Detect which cell encompasses the target text, then output its (x, y) center coordinate. 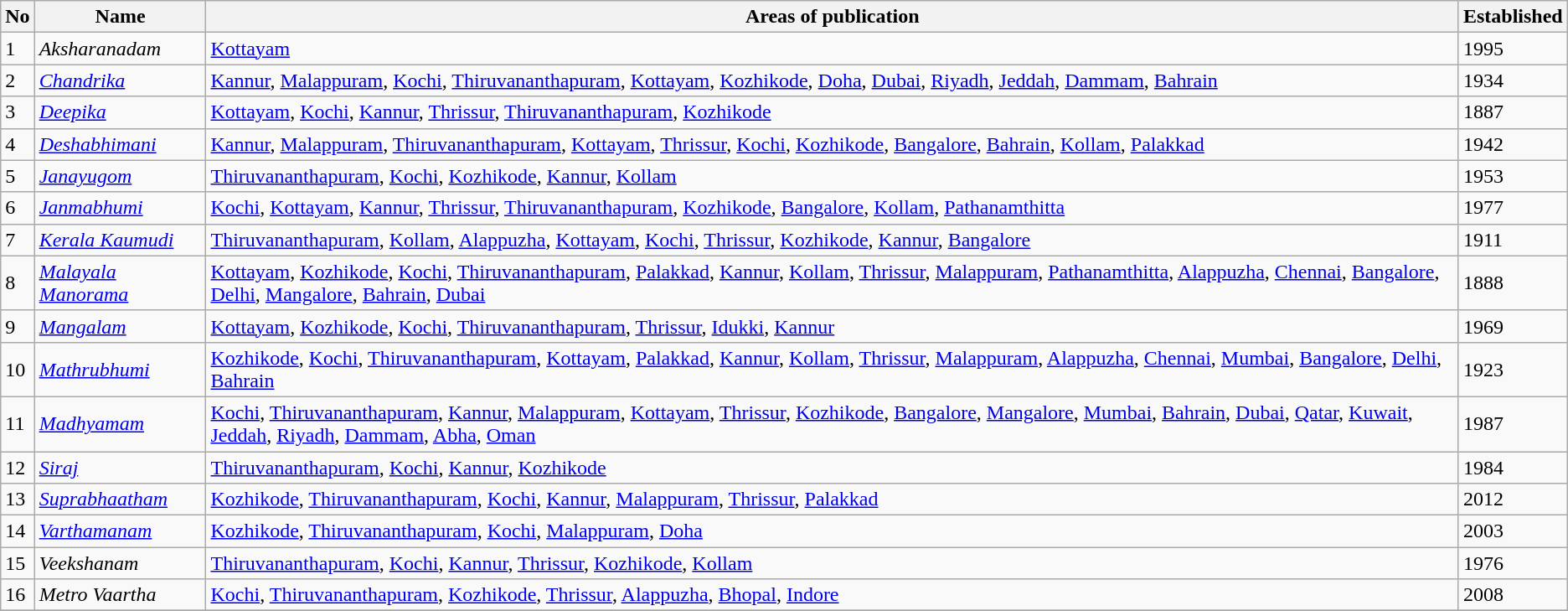
2 (18, 80)
1 (18, 49)
10 (18, 369)
1942 (1513, 144)
2008 (1513, 595)
Janmabhumi (121, 208)
No (18, 17)
7 (18, 240)
Aksharanadam (121, 49)
Kottayam, Kozhikode, Kochi, Thiruvananthapuram, Thrissur, Idukki, Kannur (833, 326)
2012 (1513, 500)
Areas of publication (833, 17)
Chandrika (121, 80)
Name (121, 17)
Janayugom (121, 176)
11 (18, 424)
3 (18, 112)
Kochi, Kottayam, Kannur, Thrissur, Thiruvananthapuram, Kozhikode, Bangalore, Kollam, Pathanamthitta (833, 208)
Kottayam (833, 49)
Varthamanam (121, 531)
Kozhikode, Kochi, Thiruvananthapuram, Kottayam, Palakkad, Kannur, Kollam, Thrissur, Malappuram, Alappuzha, Chennai, Mumbai, Bangalore, Delhi, Bahrain (833, 369)
6 (18, 208)
8 (18, 283)
Mathrubhumi (121, 369)
Thiruvananthapuram, Kochi, Kozhikode, Kannur, Kollam (833, 176)
13 (18, 500)
1923 (1513, 369)
Deshabhimani (121, 144)
1934 (1513, 80)
12 (18, 467)
Deepika (121, 112)
16 (18, 595)
5 (18, 176)
Kannur, Malappuram, Kochi, Thiruvananthapuram, Kottayam, Kozhikode, Doha, Dubai, Riyadh, Jeddah, Dammam, Bahrain (833, 80)
4 (18, 144)
Madhyamam (121, 424)
1977 (1513, 208)
14 (18, 531)
1969 (1513, 326)
Kochi, Thiruvananthapuram, Kozhikode, Thrissur, Alappuzha, Bhopal, Indore (833, 595)
1911 (1513, 240)
Thiruvananthapuram, Kochi, Kannur, Kozhikode (833, 467)
1953 (1513, 176)
1976 (1513, 563)
1984 (1513, 467)
Established (1513, 17)
1887 (1513, 112)
Malayala Manorama (121, 283)
2003 (1513, 531)
1995 (1513, 49)
Kannur, Malappuram, Thiruvananthapuram, Kottayam, Thrissur, Kochi, Kozhikode, Bangalore, Bahrain, Kollam, Palakkad (833, 144)
Thiruvananthapuram, Kollam, Alappuzha, Kottayam, Kochi, Thrissur, Kozhikode, Kannur, Bangalore (833, 240)
Kozhikode, Thiruvananthapuram, Kochi, Kannur, Malappuram, Thrissur, Palakkad (833, 500)
1888 (1513, 283)
9 (18, 326)
Suprabhaatham (121, 500)
Mangalam (121, 326)
Metro Vaartha (121, 595)
Kerala Kaumudi (121, 240)
15 (18, 563)
Thiruvananthapuram, Kochi, Kannur, Thrissur, Kozhikode, Kollam (833, 563)
Kozhikode, Thiruvananthapuram, Kochi, Malappuram, Doha (833, 531)
Veekshanam (121, 563)
Kottayam, Kochi, Kannur, Thrissur, Thiruvananthapuram, Kozhikode (833, 112)
1987 (1513, 424)
Siraj (121, 467)
